Find where the given text appears and provide that cell's center as (X, Y) coordinate. 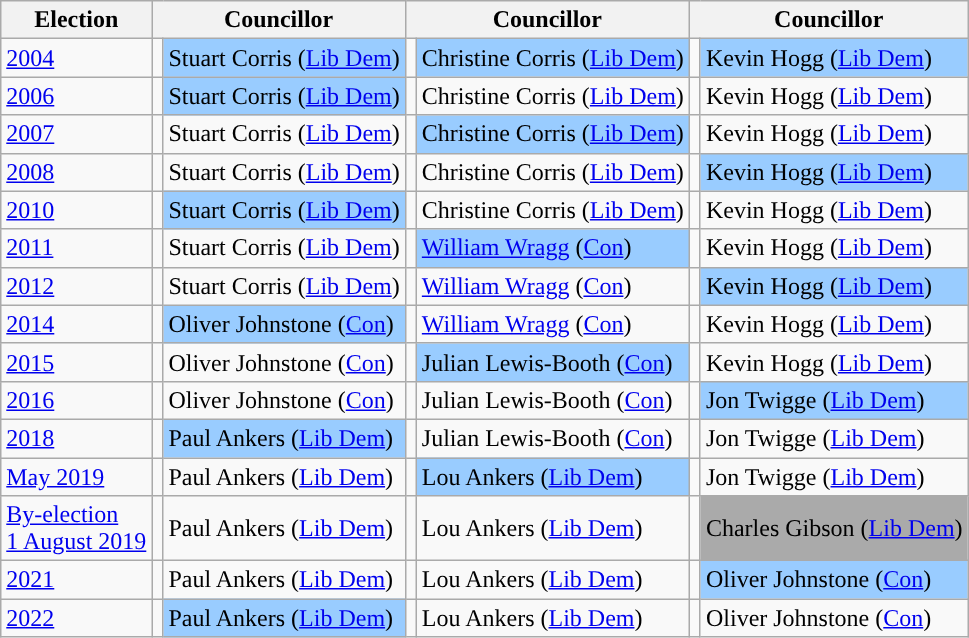
2016 (76, 400)
2018 (76, 438)
2021 (76, 580)
2008 (76, 172)
May 2019 (76, 477)
2015 (76, 362)
2012 (76, 286)
2011 (76, 248)
2010 (76, 210)
2006 (76, 96)
2014 (76, 324)
By-election1 August 2019 (76, 528)
Election (76, 20)
Charles Gibson (Lib Dem) (834, 528)
2022 (76, 618)
2004 (76, 58)
2007 (76, 134)
